Locate the cell with the specified text and output its [x, y] center coordinate. 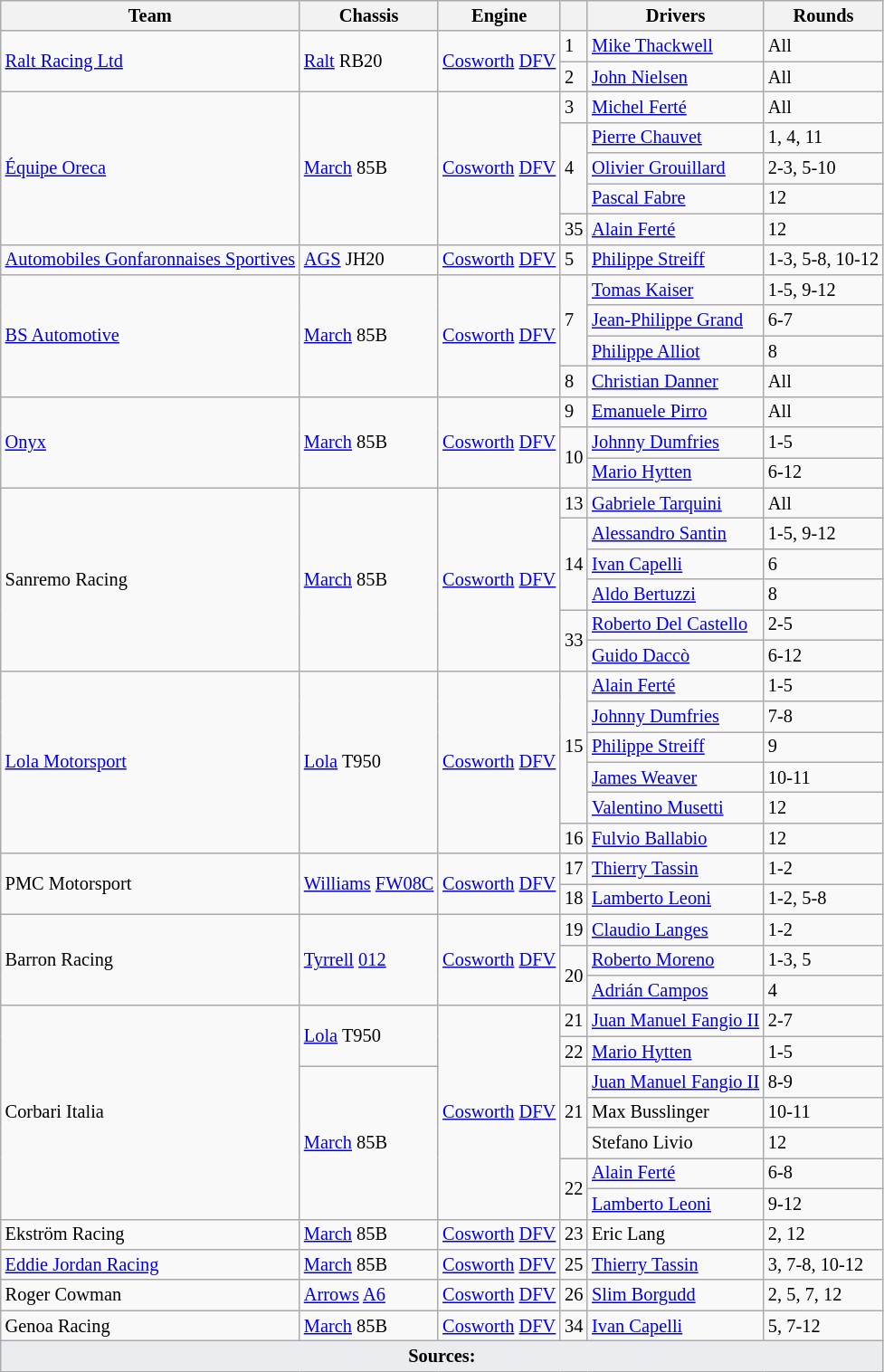
1, 4, 11 [823, 138]
Team [150, 15]
Slim Borgudd [675, 1295]
Aldo Bertuzzi [675, 595]
Adrián Campos [675, 990]
10 [574, 458]
26 [574, 1295]
18 [574, 899]
AGS JH20 [369, 260]
Emanuele Pirro [675, 412]
15 [574, 747]
Alessandro Santin [675, 533]
7 [574, 320]
16 [574, 838]
Lola Motorsport [150, 762]
James Weaver [675, 777]
Équipe Oreca [150, 167]
20 [574, 976]
25 [574, 1264]
Ralt RB20 [369, 62]
1-3, 5 [823, 960]
Sanremo Racing [150, 579]
33 [574, 639]
8-9 [823, 1081]
Claudio Langes [675, 929]
23 [574, 1234]
2-7 [823, 1021]
Tomas Kaiser [675, 290]
2-3, 5-10 [823, 168]
2-5 [823, 624]
1-2, 5-8 [823, 899]
17 [574, 869]
Mike Thackwell [675, 46]
Ekström Racing [150, 1234]
3 [574, 107]
13 [574, 503]
Pierre Chauvet [675, 138]
2, 12 [823, 1234]
Pascal Fabre [675, 198]
6-8 [823, 1173]
14 [574, 563]
Guido Daccò [675, 655]
Michel Ferté [675, 107]
Arrows A6 [369, 1295]
Jean-Philippe Grand [675, 320]
Williams FW08C [369, 883]
Roberto Moreno [675, 960]
19 [574, 929]
Valentino Musetti [675, 807]
BS Automotive [150, 335]
Gabriele Tarquini [675, 503]
Eddie Jordan Racing [150, 1264]
Ralt Racing Ltd [150, 62]
Fulvio Ballabio [675, 838]
Barron Racing [150, 959]
Rounds [823, 15]
6-7 [823, 320]
Automobiles Gonfaronnaises Sportives [150, 260]
1 [574, 46]
35 [574, 229]
6 [823, 564]
John Nielsen [675, 77]
Sources: [442, 1356]
Engine [499, 15]
7-8 [823, 716]
Philippe Alliot [675, 351]
Christian Danner [675, 381]
34 [574, 1326]
Drivers [675, 15]
9-12 [823, 1204]
Olivier Grouillard [675, 168]
1-3, 5-8, 10-12 [823, 260]
5 [574, 260]
Roberto Del Castello [675, 624]
5, 7-12 [823, 1326]
Chassis [369, 15]
Onyx [150, 442]
Max Busslinger [675, 1112]
Tyrrell 012 [369, 959]
Corbari Italia [150, 1112]
2 [574, 77]
Eric Lang [675, 1234]
Genoa Racing [150, 1326]
PMC Motorsport [150, 883]
Roger Cowman [150, 1295]
Stefano Livio [675, 1143]
2, 5, 7, 12 [823, 1295]
3, 7-8, 10-12 [823, 1264]
